From the cell containing the given text, extract its center point as [x, y] coordinate. 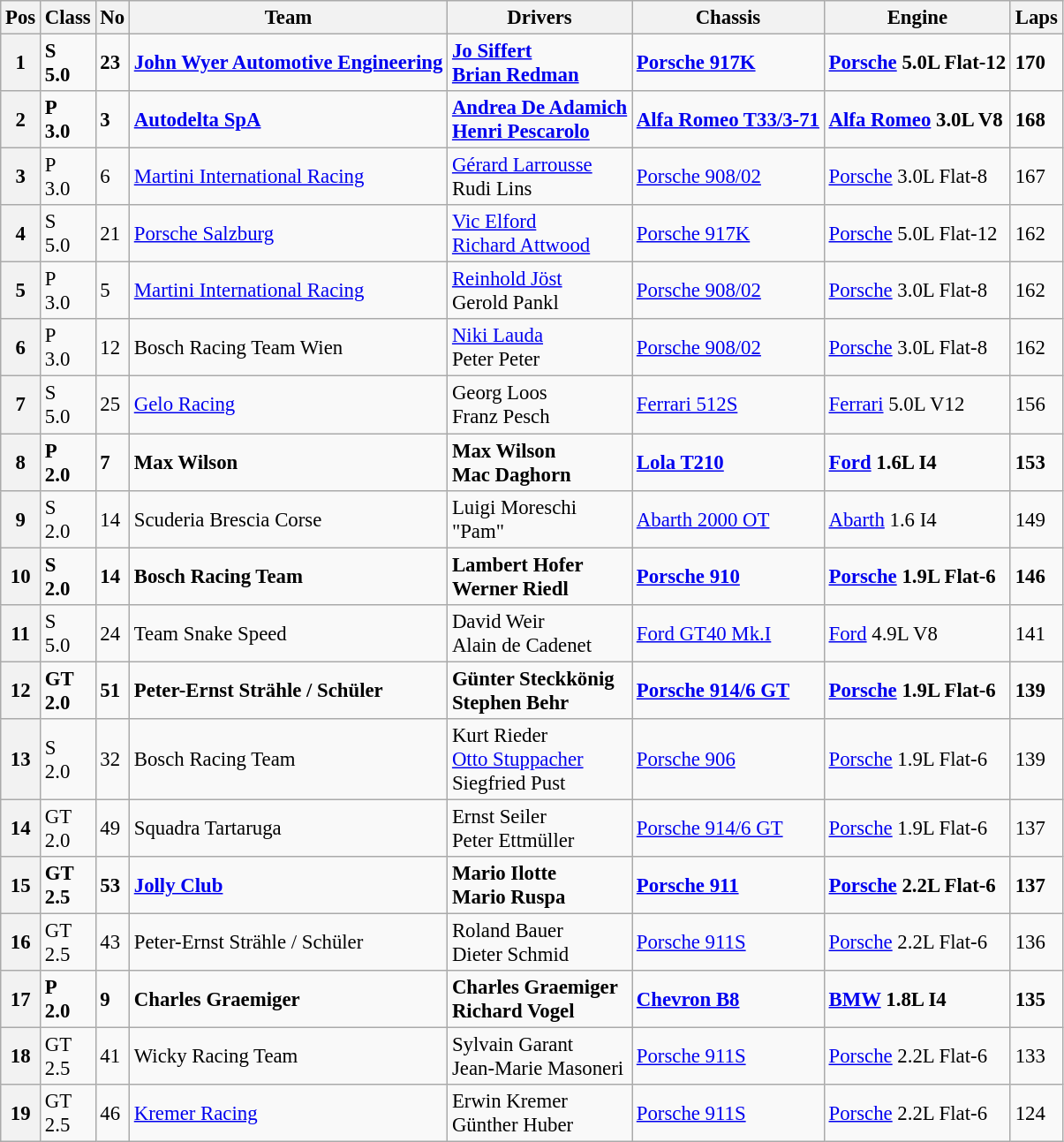
Porsche Salzburg [288, 233]
BMW 1.8L I4 [917, 1000]
Abarth 1.6 I4 [917, 519]
Team Snake Speed [288, 632]
32 [112, 760]
156 [1037, 405]
Engine [917, 18]
Luigi Moreschi "Pam" [540, 519]
John Wyer Automotive Engineering [288, 64]
21 [112, 233]
Reinhold Jöst Gerold Pankl [540, 291]
Lola T210 [728, 463]
Alfa Romeo 3.0L V8 [917, 120]
1 [21, 64]
168 [1037, 120]
Erwin Kremer Günther Huber [540, 1113]
Ford GT40 Mk.I [728, 632]
Max Wilson Mac Daghorn [540, 463]
Jolly Club [288, 885]
Laps [1037, 18]
153 [1037, 463]
136 [1037, 942]
Porsche 910 [728, 576]
135 [1037, 1000]
Porsche 906 [728, 760]
Roland Bauer Dieter Schmid [540, 942]
Pos [21, 18]
15 [21, 885]
41 [112, 1056]
23 [112, 64]
11 [21, 632]
25 [112, 405]
Chevron B8 [728, 1000]
Georg Loos Franz Pesch [540, 405]
Gelo Racing [288, 405]
Jo Siffert Brian Redman [540, 64]
Drivers [540, 18]
2 [21, 120]
Vic Elford Richard Attwood [540, 233]
146 [1037, 576]
Charles Graemiger [288, 1000]
Sylvain Garant Jean-Marie Masoneri [540, 1056]
17 [21, 1000]
Niki Lauda Peter Peter [540, 348]
Bosch Racing Team Wien [288, 348]
149 [1037, 519]
Chassis [728, 18]
51 [112, 691]
Ferrari 512S [728, 405]
170 [1037, 64]
David Weir Alain de Cadenet [540, 632]
Ernst Seiler Peter Ettmüller [540, 828]
Autodelta SpA [288, 120]
Gérard Larrousse Rudi Lins [540, 177]
Andrea De Adamich Henri Pescarolo [540, 120]
4 [21, 233]
Wicky Racing Team [288, 1056]
Max Wilson [288, 463]
Günter Steckkönig Stephen Behr [540, 691]
Team [288, 18]
Lambert Hofer Werner Riedl [540, 576]
Mario Ilotte Mario Ruspa [540, 885]
19 [21, 1113]
53 [112, 885]
Kremer Racing [288, 1113]
49 [112, 828]
18 [21, 1056]
124 [1037, 1113]
10 [21, 576]
Charles Graemiger Richard Vogel [540, 1000]
Scuderia Brescia Corse [288, 519]
16 [21, 942]
24 [112, 632]
43 [112, 942]
8 [21, 463]
Ford 1.6L I4 [917, 463]
133 [1037, 1056]
13 [21, 760]
Porsche 911 [728, 885]
Kurt Rieder Otto Stuppacher Siegfried Pust [540, 760]
Class [69, 18]
Ferrari 5.0L V12 [917, 405]
167 [1037, 177]
Alfa Romeo T33/3-71 [728, 120]
141 [1037, 632]
No [112, 18]
Abarth 2000 OT [728, 519]
Ford 4.9L V8 [917, 632]
Squadra Tartaruga [288, 828]
46 [112, 1113]
